Locate the cell with the specified text and output its (x, y) center coordinate. 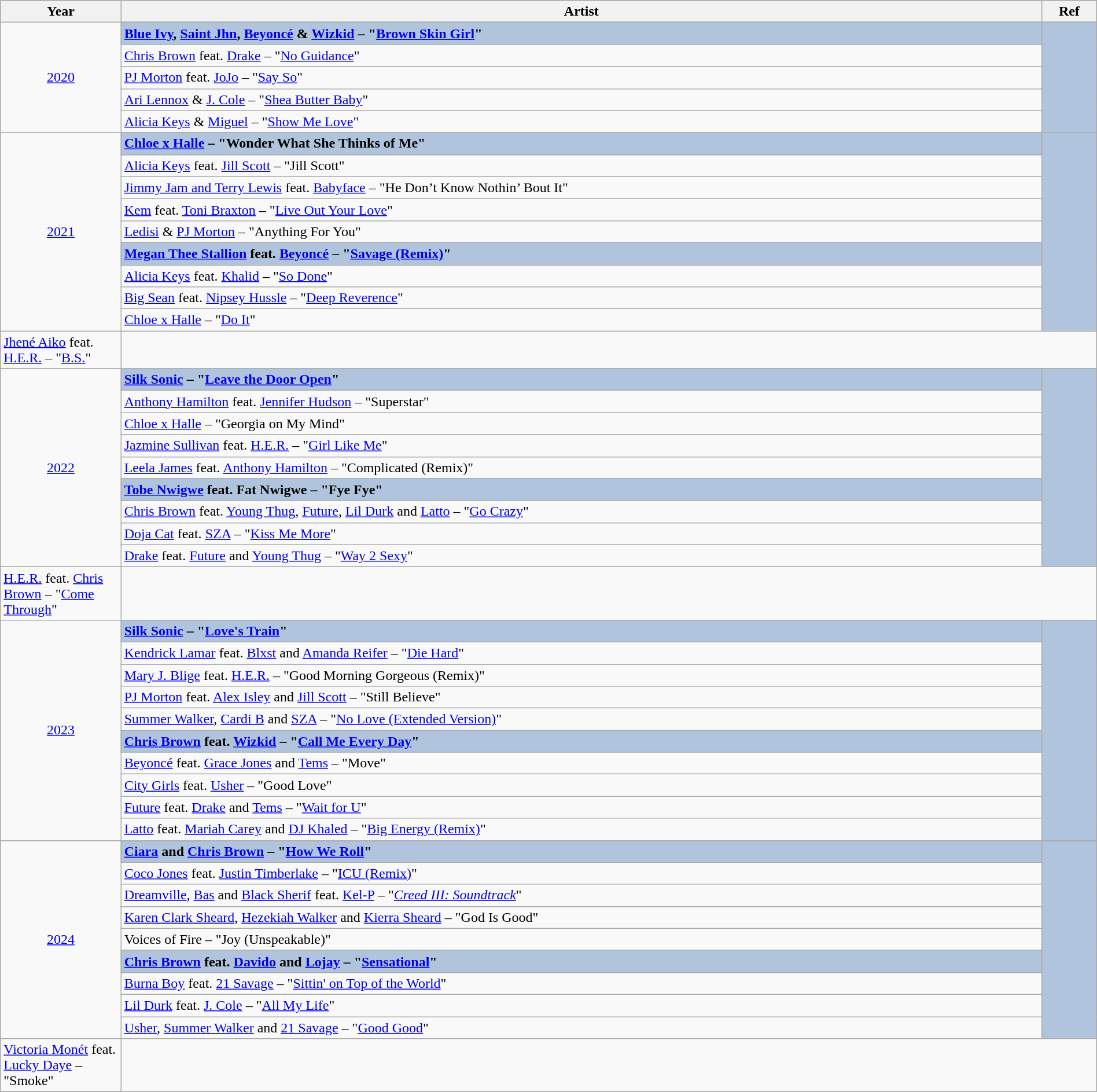
Ledisi & PJ Morton – "Anything For You" (581, 231)
Ref (1069, 12)
Artist (581, 12)
Summer Walker, Cardi B and SZA – "No Love (Extended Version)" (581, 719)
Blue Ivy, Saint Jhn, Beyoncé & Wizkid – "Brown Skin Girl" (581, 34)
Megan Thee Stallion feat. Beyoncé – "Savage (Remix)" (581, 253)
2024 (61, 940)
Ari Lennox & J. Cole – "Shea Butter Baby" (581, 100)
Big Sean feat. Nipsey Hussle – "Deep Reverence" (581, 298)
Future feat. Drake and Tems – "Wait for U" (581, 807)
Alicia Keys & Miguel – "Show Me Love" (581, 122)
Chloe x Halle – "Georgia on My Mind" (581, 424)
Silk Sonic – "Love's Train" (581, 631)
Beyoncé feat. Grace Jones and Tems – "Move" (581, 763)
Jazmine Sullivan feat. H.E.R. – "Girl Like Me" (581, 446)
2022 (61, 468)
Voices of Fire – "Joy (Unspeakable)" (581, 939)
Jhené Aiko feat. H.E.R. – "B.S." (61, 350)
Dreamville, Bas and Black Sherif feat. Kel-P – "Creed III: Soundtrack" (581, 895)
Jimmy Jam and Terry Lewis feat. Babyface – "He Don’t Know Nothin’ Bout It" (581, 187)
Usher, Summer Walker and 21 Savage – "Good Good" (581, 1027)
Chloe x Halle – "Wonder What She Thinks of Me" (581, 144)
Coco Jones feat. Justin Timberlake – "ICU (Remix)" (581, 873)
Anthony Hamilton feat. Jennifer Hudson – "Superstar" (581, 402)
Kendrick Lamar feat. Blxst and Amanda Reifer – "Die Hard" (581, 653)
Latto feat. Mariah Carey and DJ Khaled – "Big Energy (Remix)" (581, 829)
Tobe Nwigwe feat. Fat Nwigwe – "Fye Fye" (581, 490)
Mary J. Blige feat. H.E.R. – "Good Morning Gorgeous (Remix)" (581, 675)
Doja Cat feat. SZA – "Kiss Me More" (581, 534)
Karen Clark Sheard, Hezekiah Walker and Kierra Sheard – "God Is Good" (581, 917)
Kem feat. Toni Braxton – "Live Out Your Love" (581, 209)
Chris Brown feat. Wizkid – "Call Me Every Day" (581, 741)
Chris Brown feat. Drake – "No Guidance" (581, 56)
2023 (61, 730)
Alicia Keys feat. Jill Scott – "Jill Scott" (581, 166)
Leela James feat. Anthony Hamilton – "Complicated (Remix)" (581, 468)
Chloe x Halle – "Do It" (581, 320)
Drake feat. Future and Young Thug – "Way 2 Sexy" (581, 556)
2021 (61, 231)
PJ Morton feat. Alex Isley and Jill Scott – "Still Believe" (581, 697)
Chris Brown feat. Young Thug, Future, Lil Durk and Latto – "Go Crazy" (581, 512)
Year (61, 12)
Silk Sonic – "Leave the Door Open" (581, 380)
H.E.R. feat. Chris Brown – "Come Through" (61, 593)
Burna Boy feat. 21 Savage – "Sittin' on Top of the World" (581, 983)
City Girls feat. Usher – "Good Love" (581, 785)
Victoria Monét feat. Lucky Daye – "Smoke" (61, 1065)
Chris Brown feat. Davido and Lojay – "Sensational" (581, 961)
Lil Durk feat. J. Cole – "All My Life" (581, 1005)
Ciara and Chris Brown – "How We Roll" (581, 851)
Alicia Keys feat. Khalid – "So Done" (581, 276)
PJ Morton feat. JoJo – "Say So" (581, 78)
2020 (61, 78)
